Search for the cell housing the specified text and yield its (x, y) center coordinate. 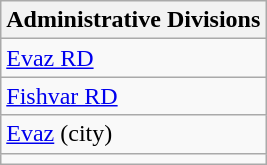
Evaz (city) (134, 134)
Fishvar RD (134, 96)
Evaz RD (134, 58)
Administrative Divisions (134, 20)
